Scan for the cell matching the given text and deliver its [x, y] coordinate at center. 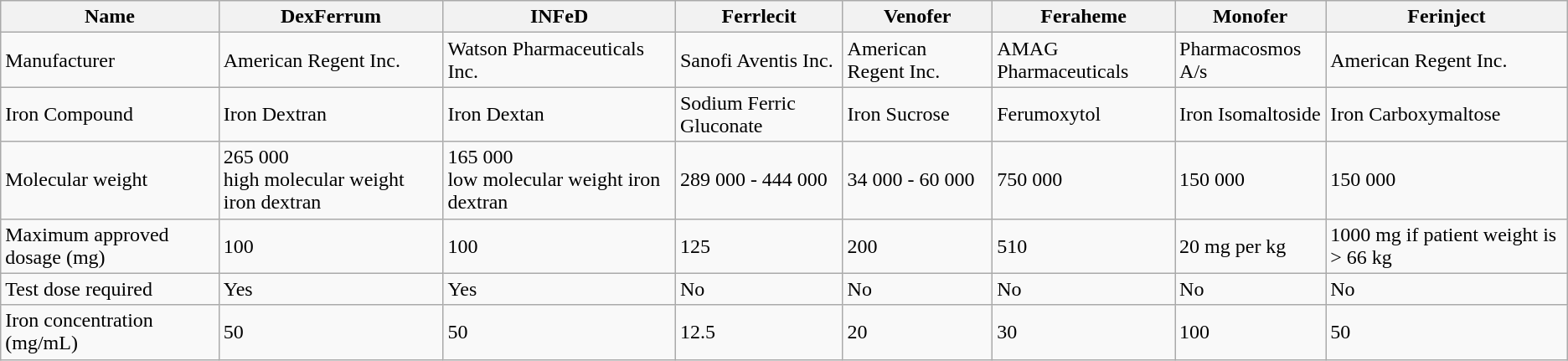
Ferinject [1447, 17]
30 [1084, 332]
Name [110, 17]
Iron concentration (mg/mL) [110, 332]
289 000 - 444 000 [759, 180]
20 mg per kg [1251, 246]
Iron Sucrose [918, 114]
Test dose required [110, 289]
Watson Pharmaceuticals Inc. [560, 60]
510 [1084, 246]
Iron Carboxymaltose [1447, 114]
Sanofi Aventis Inc. [759, 60]
265 000high molecular weight iron dextran [331, 180]
INFeD [560, 17]
Feraheme [1084, 17]
Ferrlecit [759, 17]
125 [759, 246]
Iron Compound [110, 114]
12.5 [759, 332]
Pharmacosmos A/s [1251, 60]
Iron Isomaltoside [1251, 114]
AMAG Pharmaceuticals [1084, 60]
750 000 [1084, 180]
20 [918, 332]
165 000low molecular weight iron dextran [560, 180]
DexFerrum [331, 17]
200 [918, 246]
Iron Dextan [560, 114]
34 000 - 60 000 [918, 180]
Molecular weight [110, 180]
Manufacturer [110, 60]
1000 mg if patient weight is > 66 kg [1447, 246]
Venofer [918, 17]
Ferumoxytol [1084, 114]
Sodium Ferric Gluconate [759, 114]
Maximum approved dosage (mg) [110, 246]
Monofer [1251, 17]
Iron Dextran [331, 114]
